For the text-containing cell, return its midpoint in (x, y) coordinate format. 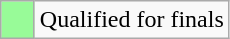
Qualified for finals (132, 20)
